From the cell containing the given text, extract its center point as [x, y] coordinate. 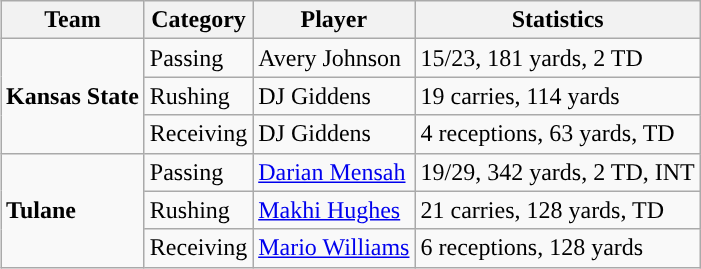
Team [73, 20]
4 receptions, 63 yards, TD [558, 134]
19 carries, 114 yards [558, 96]
Darian Mensah [334, 172]
21 carries, 128 yards, TD [558, 210]
Category [198, 20]
Statistics [558, 20]
Avery Johnson [334, 58]
6 receptions, 128 yards [558, 248]
Player [334, 20]
19/29, 342 yards, 2 TD, INT [558, 172]
15/23, 181 yards, 2 TD [558, 58]
Makhi Hughes [334, 210]
Mario Williams [334, 248]
Kansas State [73, 96]
Tulane [73, 210]
